Capture the cell that displays the provided text and extract its [X, Y] central coordinate. 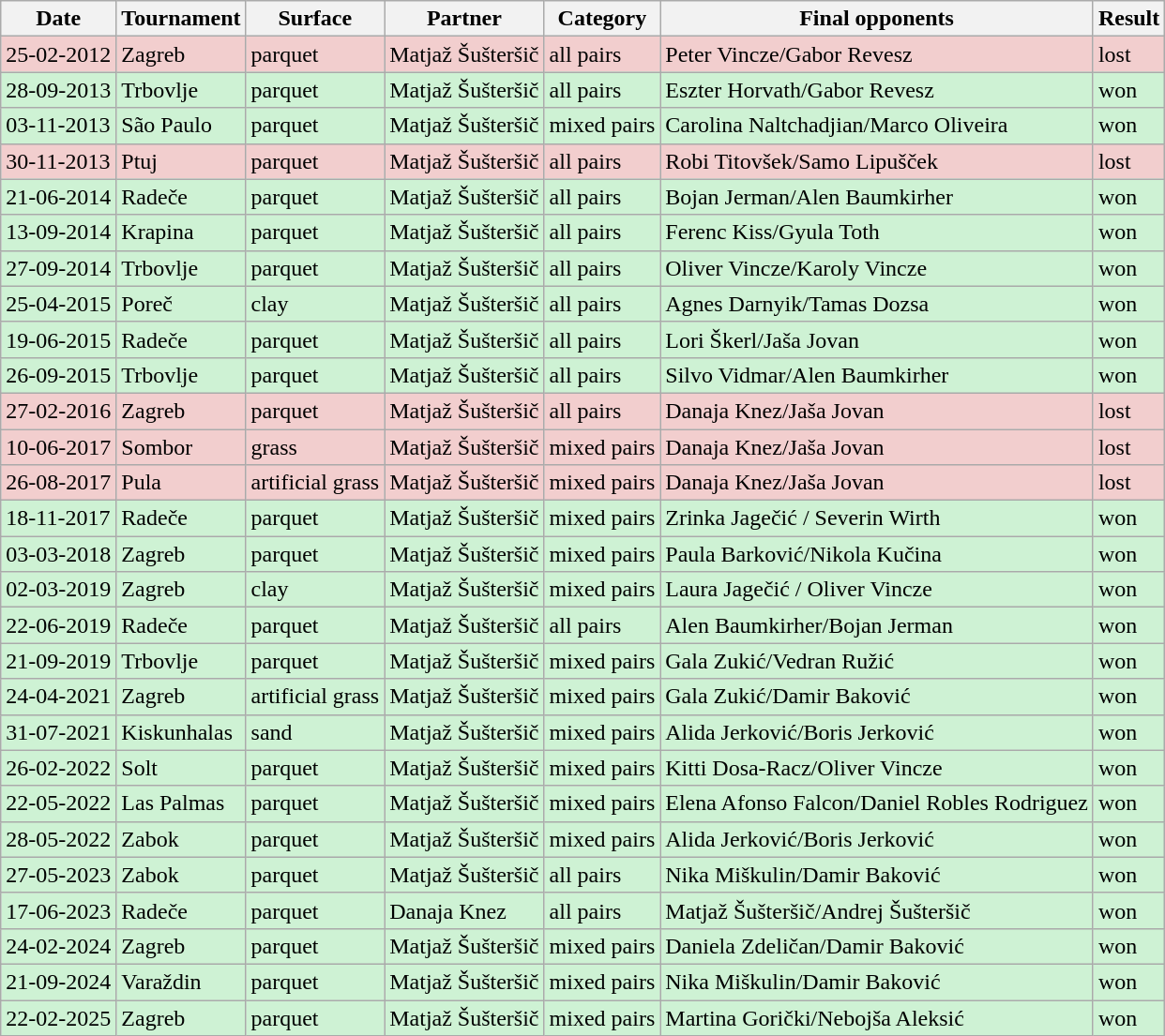
Kitti Dosa-Racz/Oliver Vincze [877, 768]
Daniela Zdeličan/Damir Baković [877, 946]
27-02-2016 [58, 411]
24-02-2024 [58, 946]
Poreč [181, 304]
24-04-2021 [58, 697]
Final opponents [877, 19]
13-09-2014 [58, 233]
25-02-2012 [58, 54]
26-09-2015 [58, 375]
Silvo Vidmar/Alen Baumkirher [877, 375]
Elena Afonso Falcon/Daniel Robles Rodriguez [877, 803]
22-02-2025 [58, 1017]
30-11-2013 [58, 161]
Matjaž Šušteršič/Andrej Šušteršič [877, 910]
Gala Zukić/Damir Baković [877, 697]
Las Palmas [181, 803]
Paula Barković/Nikola Kučina [877, 554]
Krapina [181, 233]
28-05-2022 [58, 839]
17-06-2023 [58, 910]
28-09-2013 [58, 90]
Carolina Naltchadjian/Marco Oliveira [877, 126]
Result [1128, 19]
21-06-2014 [58, 197]
Sombor [181, 447]
31-07-2021 [58, 732]
19-06-2015 [58, 339]
Tournament [181, 19]
26-08-2017 [58, 483]
Zrinka Jagečić / Severin Wirth [877, 518]
Gala Zukić/Vedran Ružić [877, 661]
27-09-2014 [58, 268]
Peter Vincze/Gabor Revesz [877, 54]
Pula [181, 483]
Category [602, 19]
27-05-2023 [58, 875]
Date [58, 19]
São Paulo [181, 126]
Eszter Horvath/Gabor Revesz [877, 90]
Partner [464, 19]
sand [315, 732]
26-02-2022 [58, 768]
02-03-2019 [58, 590]
Lori Škerl/Jaša Jovan [877, 339]
21-09-2024 [58, 982]
22-05-2022 [58, 803]
25-04-2015 [58, 304]
21-09-2019 [58, 661]
10-06-2017 [58, 447]
Solt [181, 768]
Danaja Knez [464, 910]
03-11-2013 [58, 126]
Alen Baumkirher/Bojan Jerman [877, 625]
Varaždin [181, 982]
Laura Jagečić / Oliver Vincze [877, 590]
grass [315, 447]
Bojan Jerman/Alen Baumkirher [877, 197]
Kiskunhalas [181, 732]
Oliver Vincze/Karoly Vincze [877, 268]
Ptuj [181, 161]
18-11-2017 [58, 518]
Robi Titovšek/Samo Lipušček [877, 161]
03-03-2018 [58, 554]
22-06-2019 [58, 625]
Ferenc Kiss/Gyula Toth [877, 233]
Martina Gorički/Nebojša Aleksić [877, 1017]
Surface [315, 19]
Agnes Darnyik/Tamas Dozsa [877, 304]
